From the cell containing the given text, extract its center point as [X, Y] coordinate. 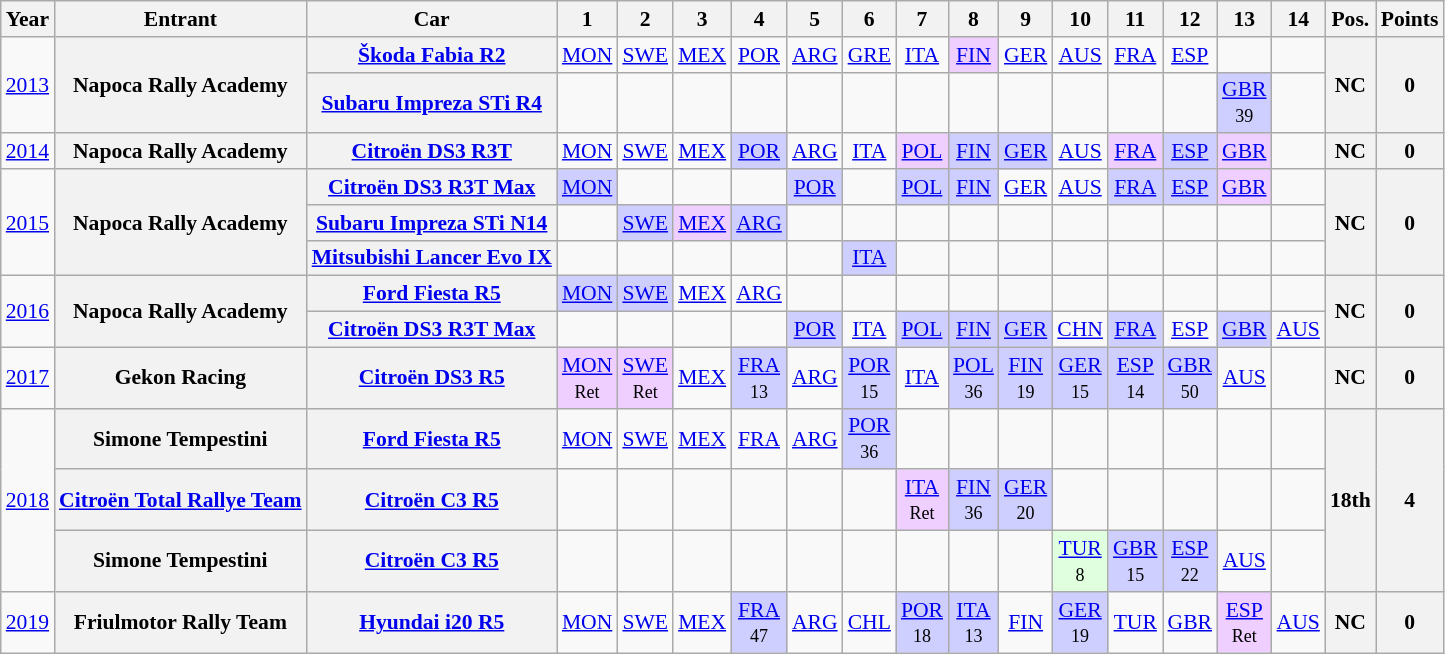
GER15 [1080, 378]
POL36 [974, 378]
Car [432, 19]
Pos. [1350, 19]
12 [1190, 19]
7 [922, 19]
11 [1136, 19]
Citroën DS3 R3T [432, 152]
CHL [870, 622]
GER20 [1026, 500]
ESP22 [1190, 562]
2 [645, 19]
FRA47 [759, 622]
Points [1410, 19]
2015 [28, 222]
TUR8 [1080, 562]
MONRet [588, 378]
2014 [28, 152]
Year [28, 19]
POR18 [922, 622]
FIN36 [974, 500]
Citroën DS3 R5 [432, 378]
ESP14 [1136, 378]
2016 [28, 312]
3 [702, 19]
18th [1350, 500]
10 [1080, 19]
Hyundai i20 R5 [432, 622]
TUR [1136, 622]
Citroën Total Rallye Team [180, 500]
FRA13 [759, 378]
1 [588, 19]
14 [1298, 19]
6 [870, 19]
Škoda Fabia R2 [432, 55]
Subaru Impreza STi N14 [432, 223]
9 [1026, 19]
GRE [870, 55]
2017 [28, 378]
2013 [28, 86]
8 [974, 19]
FIN19 [1026, 378]
GBR15 [1136, 562]
Entrant [180, 19]
POR15 [870, 378]
GER19 [1080, 622]
Mitsubishi Lancer Evo IX [432, 258]
Subaru Impreza STi R4 [432, 102]
Friulmotor Rally Team [180, 622]
5 [815, 19]
ITA13 [974, 622]
ITARet [922, 500]
ESPRet [1244, 622]
SWERet [645, 378]
2018 [28, 500]
POR36 [870, 438]
CHN [1080, 330]
Gekon Racing [180, 378]
13 [1244, 19]
GBR39 [1244, 102]
GBR50 [1190, 378]
2019 [28, 622]
